From the cell containing the given text, extract its center point as (X, Y) coordinate. 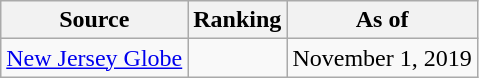
November 1, 2019 (382, 58)
As of (382, 20)
Ranking (238, 20)
New Jersey Globe (94, 58)
Source (94, 20)
